Return (x, y) of the center of cell containing provided text 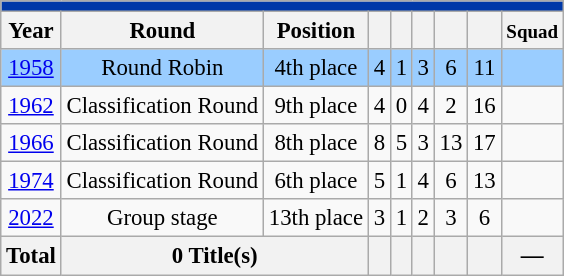
4th place (316, 68)
1974 (31, 181)
Year (31, 31)
0 (401, 106)
8 (379, 143)
0 Title(s) (214, 256)
11 (484, 68)
2022 (31, 219)
16 (484, 106)
6th place (316, 181)
Position (316, 31)
Round (162, 31)
— (532, 256)
9th place (316, 106)
1958 (31, 68)
17 (484, 143)
Group stage (162, 219)
Squad (532, 31)
8th place (316, 143)
1962 (31, 106)
Total (31, 256)
1966 (31, 143)
Round Robin (162, 68)
13th place (316, 219)
